Identify which cell holds the provided text, then report its [X, Y] central coordinate. 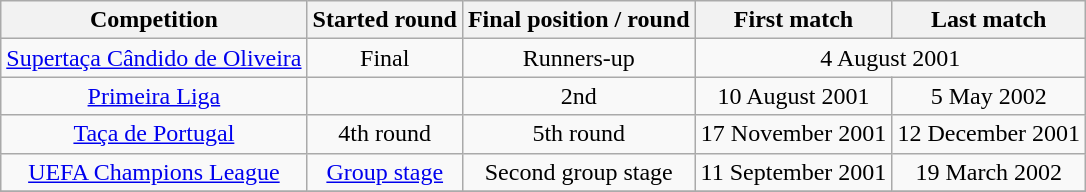
12 December 2001 [989, 134]
19 March 2002 [989, 172]
Second group stage [578, 172]
UEFA Champions League [154, 172]
Group stage [384, 172]
Runners-up [578, 58]
Final [384, 58]
5th round [578, 134]
Started round [384, 20]
4 August 2001 [890, 58]
4th round [384, 134]
Taça de Portugal [154, 134]
First match [794, 20]
Supertaça Cândido de Oliveira [154, 58]
5 May 2002 [989, 96]
Primeira Liga [154, 96]
10 August 2001 [794, 96]
Final position / round [578, 20]
11 September 2001 [794, 172]
17 November 2001 [794, 134]
Last match [989, 20]
2nd [578, 96]
Competition [154, 20]
